Find where the given text appears and provide that cell's center as [x, y] coordinate. 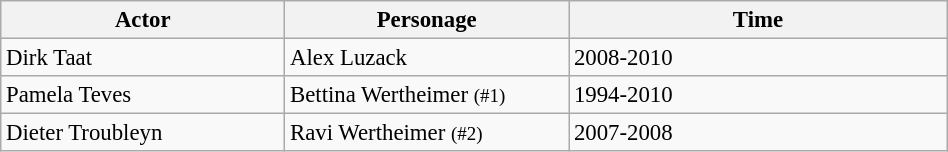
Personage [427, 20]
1994-2010 [758, 95]
Alex Luzack [427, 58]
Ravi Wertheimer (#2) [427, 133]
Bettina Wertheimer (#1) [427, 95]
Dirk Taat [143, 58]
2008-2010 [758, 58]
2007-2008 [758, 133]
Pamela Teves [143, 95]
Time [758, 20]
Actor [143, 20]
Dieter Troubleyn [143, 133]
